Return the (x, y) coordinate for the center point of the cell that contains the specified text.  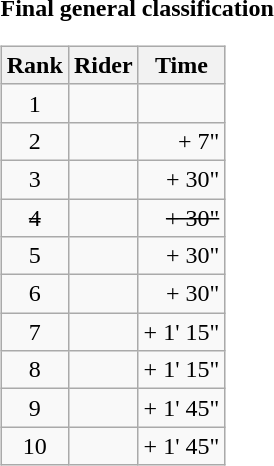
9 (34, 408)
6 (34, 294)
Rider (103, 65)
3 (34, 179)
1 (34, 103)
4 (34, 217)
Time (182, 65)
7 (34, 332)
Rank (34, 65)
5 (34, 256)
8 (34, 370)
+ 7" (182, 141)
10 (34, 446)
2 (34, 141)
